Scan for the cell matching the given text and deliver its (X, Y) coordinate at center. 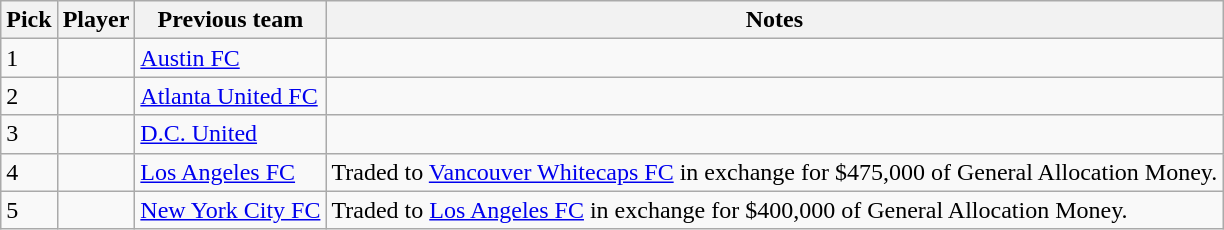
Austin FC (230, 58)
2 (29, 96)
3 (29, 134)
Notes (774, 20)
Player (96, 20)
4 (29, 172)
Los Angeles FC (230, 172)
Traded to Vancouver Whitecaps FC in exchange for $475,000 of General Allocation Money. (774, 172)
Pick (29, 20)
Traded to Los Angeles FC in exchange for $400,000 of General Allocation Money. (774, 210)
Previous team (230, 20)
D.C. United (230, 134)
5 (29, 210)
New York City FC (230, 210)
Atlanta United FC (230, 96)
1 (29, 58)
